Locate the cell with the specified text and output its [x, y] center coordinate. 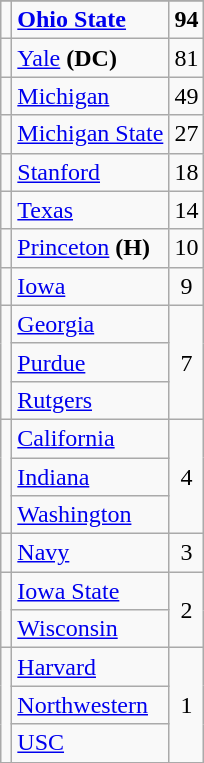
4 [186, 476]
18 [186, 172]
Princeton (H) [90, 248]
Stanford [90, 172]
Indiana [90, 477]
California [90, 438]
14 [186, 210]
Iowa [90, 286]
Washington [90, 515]
3 [186, 553]
2 [186, 610]
Georgia [90, 324]
Ohio State [90, 20]
94 [186, 20]
Iowa State [90, 591]
Michigan [90, 96]
9 [186, 286]
10 [186, 248]
Harvard [90, 667]
1 [186, 705]
7 [186, 362]
Wisconsin [90, 629]
Yale (DC) [90, 58]
Michigan State [90, 134]
Rutgers [90, 400]
Northwestern [90, 705]
81 [186, 58]
27 [186, 134]
Purdue [90, 362]
Texas [90, 210]
49 [186, 96]
USC [90, 743]
Navy [90, 553]
